Extract the (x, y) coordinate from the center of the cell holding the provided text.  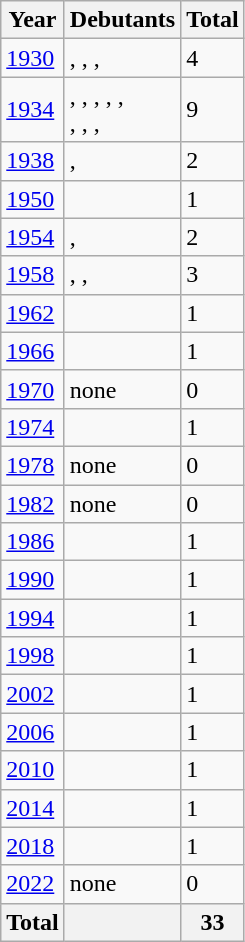
2014 (33, 808)
1986 (33, 542)
1962 (33, 313)
2018 (33, 846)
Year (33, 20)
2022 (33, 884)
, , , (122, 58)
, , (122, 275)
2010 (33, 770)
9 (213, 110)
1978 (33, 465)
1974 (33, 427)
1958 (33, 275)
1938 (33, 161)
1990 (33, 580)
, , , , , , , , (122, 110)
1994 (33, 618)
1950 (33, 199)
1934 (33, 110)
1998 (33, 656)
1930 (33, 58)
1954 (33, 237)
1966 (33, 351)
33 (213, 922)
1970 (33, 389)
3 (213, 275)
2006 (33, 732)
Debutants (122, 20)
1982 (33, 503)
4 (213, 58)
2002 (33, 694)
